Detect which cell encompasses the target text, then output its (x, y) center coordinate. 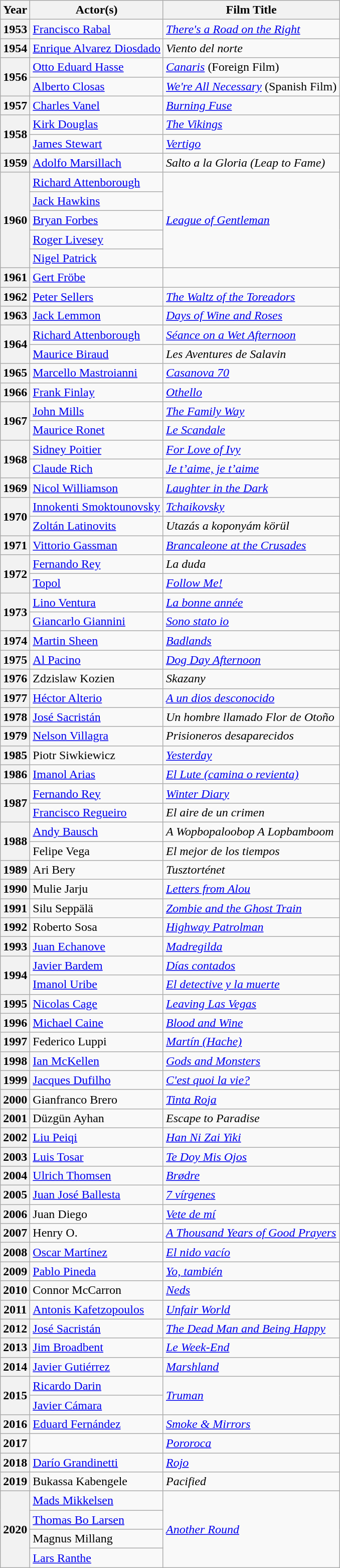
The Family Way (251, 411)
1995 (15, 1004)
Maurice Biraud (97, 354)
Pablo Pineda (97, 1271)
1966 (15, 392)
7 vírgenes (251, 1195)
Eduard Fernández (97, 1424)
Martín (Hache) (251, 1042)
Laughter in the Dark (251, 488)
1997 (15, 1042)
La bonne année (251, 602)
1954 (15, 48)
2017 (15, 1443)
Les Aventures de Salavin (251, 354)
1965 (15, 373)
Javier Cámara (97, 1405)
1990 (15, 889)
For Love of Ivy (251, 449)
1970 (15, 516)
Le Scandale (251, 430)
Truman (251, 1395)
Brødre (251, 1176)
1974 (15, 641)
Actor(s) (97, 10)
Te Doy Mis Ojos (251, 1156)
2020 (15, 1529)
1958 (15, 134)
Luis Tosar (97, 1156)
Ian McKellen (97, 1061)
Sono stato io (251, 622)
Piotr Siwkiewicz (97, 755)
Skazany (251, 679)
1988 (15, 841)
Imanol Uribe (97, 985)
1986 (15, 774)
Un hombre llamado Flor de Otoño (251, 717)
Días contados (251, 966)
Adolfo Marsillach (97, 163)
Zdzislaw Kozien (97, 679)
El mejor de los tiempos (251, 851)
Rojo (251, 1463)
1961 (15, 278)
Follow Me! (251, 583)
Letters from Alou (251, 889)
Silu Seppälä (97, 908)
Jim Broadbent (97, 1348)
Lino Ventura (97, 602)
Smoke & Mirrors (251, 1424)
1987 (15, 803)
Neds (251, 1290)
Maurice Ronet (97, 430)
Michael Caine (97, 1023)
2012 (15, 1329)
Darío Grandinetti (97, 1463)
2015 (15, 1395)
Canaris (Foreign Film) (251, 67)
Mulie Jarju (97, 889)
2001 (15, 1118)
1959 (15, 163)
Magnus Millang (97, 1539)
2000 (15, 1099)
Pororoca (251, 1443)
Charles Vanel (97, 105)
1998 (15, 1061)
2016 (15, 1424)
Othello (251, 392)
Jack Lemmon (97, 316)
Peter Sellers (97, 297)
We're All Necessary (Spanish Film) (251, 86)
There's a Road on the Right (251, 29)
Felipe Vega (97, 851)
1962 (15, 297)
Ulrich Thomsen (97, 1176)
Leaving Las Vegas (251, 1004)
A Thousand Years of Good Prayers (251, 1233)
Imanol Arias (97, 774)
Nigel Patrick (97, 259)
Je t’aime, je t’aime (251, 468)
Han Ni Zai Yiki (251, 1137)
2003 (15, 1156)
1975 (15, 660)
1969 (15, 488)
Burning Fuse (251, 105)
A un dios desconocido (251, 698)
Héctor Alterio (97, 698)
Claude Rich (97, 468)
Mads Mikkelsen (97, 1501)
Lars Ranthe (97, 1558)
2013 (15, 1348)
Martin Sheen (97, 641)
Roberto Sosa (97, 927)
Nicol Williamson (97, 488)
Bryan Forbes (97, 220)
Séance on a Wet Afternoon (251, 335)
Year (15, 10)
1971 (15, 545)
1973 (15, 612)
Nelson Villagra (97, 736)
1978 (15, 717)
2011 (15, 1309)
Connor McCarron (97, 1290)
Ari Bery (97, 870)
Bukassa Kabengele (97, 1482)
Javier Gutiérrez (97, 1367)
1964 (15, 344)
Henry O. (97, 1233)
Dog Day Afternoon (251, 660)
League of Gentleman (251, 220)
Marshland (251, 1367)
Tchaikovsky (251, 507)
El Lute (camina o revienta) (251, 774)
1977 (15, 698)
Prisioneros desaparecidos (251, 736)
1992 (15, 927)
Yesterday (251, 755)
Ricardo Darin (97, 1386)
Frank Finlay (97, 392)
Al Pacino (97, 660)
2014 (15, 1367)
A Wopbopaloobop A Lopbamboom (251, 831)
2006 (15, 1214)
2005 (15, 1195)
Zoltán Latinovits (97, 526)
1996 (15, 1023)
Pacified (251, 1482)
Kirk Douglas (97, 125)
Jacques Dufilho (97, 1080)
Marcello Mastroianni (97, 373)
Otto Eduard Hasse (97, 67)
The Waltz of the Toreadors (251, 297)
1953 (15, 29)
C'est quoi la vie? (251, 1080)
El detective y la muerte (251, 985)
1985 (15, 755)
Vete de mí (251, 1214)
1999 (15, 1080)
Gianfranco Brero (97, 1099)
2018 (15, 1463)
Giancarlo Giannini (97, 622)
Badlands (251, 641)
Roger Livesey (97, 239)
James Stewart (97, 144)
Viento del norte (251, 48)
Vertigo (251, 144)
1957 (15, 105)
El nido vacío (251, 1252)
Tinta Roja (251, 1099)
John Mills (97, 411)
1991 (15, 908)
Unfair World (251, 1309)
Winter Diary (251, 793)
Casanova 70 (251, 373)
Javier Bardem (97, 966)
Zombie and the Ghost Train (251, 908)
Madregilda (251, 946)
Oscar Martínez (97, 1252)
2004 (15, 1176)
1976 (15, 679)
Juan Echanove (97, 946)
2019 (15, 1482)
Salto a la Gloria (Leap to Fame) (251, 163)
1993 (15, 946)
Francisco Regueiro (97, 812)
The Dead Man and Being Happy (251, 1329)
La duda (251, 564)
Another Round (251, 1529)
1963 (15, 316)
1994 (15, 975)
Blood and Wine (251, 1023)
Thomas Bo Larsen (97, 1520)
Nicolas Cage (97, 1004)
Sidney Poitier (97, 449)
Federico Luppi (97, 1042)
1972 (15, 574)
Gert Fröbe (97, 278)
Jack Hawkins (97, 201)
Vittorio Gassman (97, 545)
Highway Patrolman (251, 927)
1960 (15, 220)
Escape to Paradise (251, 1118)
2010 (15, 1290)
Enrique Alvarez Diosdado (97, 48)
2009 (15, 1271)
Juan Diego (97, 1214)
Gods and Monsters (251, 1061)
Andy Bausch (97, 831)
1968 (15, 459)
1989 (15, 870)
2008 (15, 1252)
Le Week-End (251, 1348)
Francisco Rabal (97, 29)
1956 (15, 77)
Tusztorténet (251, 870)
Utazás a koponyám körül (251, 526)
Topol (97, 583)
Film Title (251, 10)
Liu Peiqi (97, 1137)
Antonis Kafetzopoulos (97, 1309)
Düzgün Ayhan (97, 1118)
2002 (15, 1137)
2007 (15, 1233)
Innokenti Smoktounovsky (97, 507)
El aire de un crimen (251, 812)
Juan José Ballesta (97, 1195)
Yo, también (251, 1271)
Alberto Closas (97, 86)
Days of Wine and Roses (251, 316)
The Vikings (251, 125)
1979 (15, 736)
1967 (15, 421)
Brancaleone at the Crusades (251, 545)
